Determine the (x, y) coordinate at the center of the cell enclosing the given text.  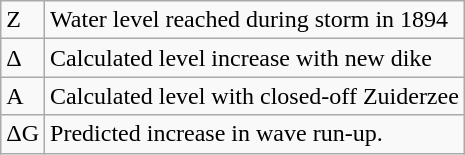
Calculated level increase with new dike (255, 58)
Calculated level with closed-off Zuiderzee (255, 96)
ΔG (23, 134)
Z (23, 20)
Δ (23, 58)
Predicted increase in wave run-up. (255, 134)
A (23, 96)
Water level reached during storm in 1894 (255, 20)
